Extract the [X, Y] coordinate from the center of the cell holding the provided text.  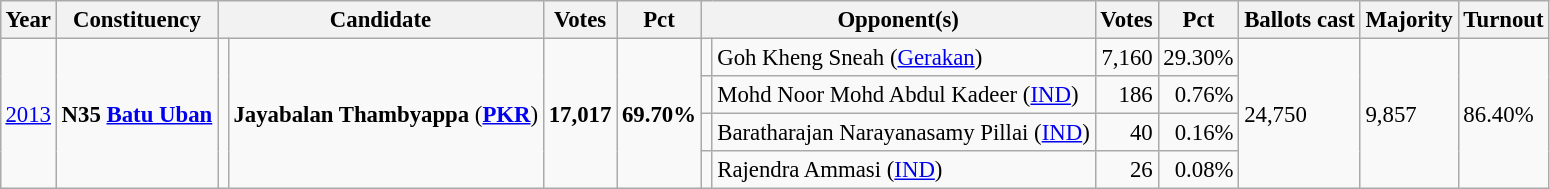
0.76% [1198, 95]
0.08% [1198, 170]
0.16% [1198, 133]
26 [1126, 170]
2013 [28, 113]
Jayabalan Thambyappa (PKR) [386, 113]
17,017 [580, 113]
9,857 [1409, 113]
N35 Batu Uban [136, 113]
Turnout [1504, 20]
Rajendra Ammasi (IND) [904, 170]
Ballots cast [1300, 20]
Mohd Noor Mohd Abdul Kadeer (IND) [904, 95]
86.40% [1504, 113]
69.70% [660, 113]
Candidate [381, 20]
Year [28, 20]
24,750 [1300, 113]
40 [1126, 133]
Goh Kheng Sneah (Gerakan) [904, 57]
Majority [1409, 20]
Baratharajan Narayanasamy Pillai (IND) [904, 133]
7,160 [1126, 57]
Opponent(s) [898, 20]
Constituency [136, 20]
29.30% [1198, 57]
186 [1126, 95]
